Identify which cell holds the provided text, then report its [x, y] central coordinate. 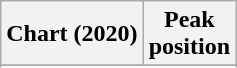
Peak position [189, 34]
Chart (2020) [72, 34]
